Find where the given text appears and provide that cell's center as (x, y) coordinate. 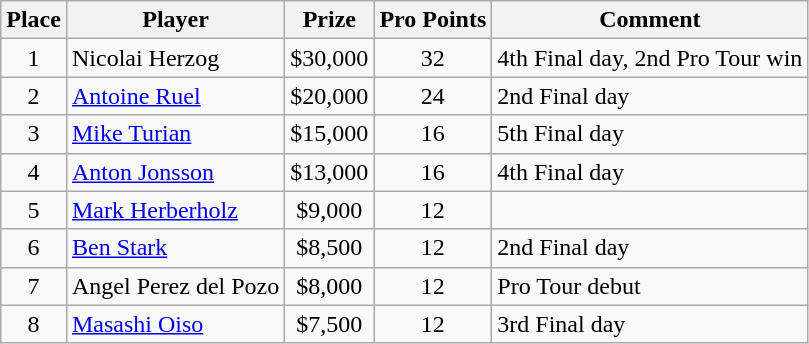
Nicolai Herzog (175, 58)
5th Final day (650, 134)
32 (433, 58)
3 (34, 134)
4th Final day, 2nd Pro Tour win (650, 58)
4 (34, 172)
6 (34, 248)
Mark Herberholz (175, 210)
Ben Stark (175, 248)
$7,500 (330, 324)
24 (433, 96)
Pro Points (433, 20)
Prize (330, 20)
$9,000 (330, 210)
$13,000 (330, 172)
1 (34, 58)
Anton Jonsson (175, 172)
8 (34, 324)
Mike Turian (175, 134)
4th Final day (650, 172)
$8,500 (330, 248)
Angel Perez del Pozo (175, 286)
2 (34, 96)
Player (175, 20)
$8,000 (330, 286)
Masashi Oiso (175, 324)
Comment (650, 20)
$15,000 (330, 134)
3rd Final day (650, 324)
Place (34, 20)
7 (34, 286)
$20,000 (330, 96)
Pro Tour debut (650, 286)
$30,000 (330, 58)
5 (34, 210)
Antoine Ruel (175, 96)
